Find where the given text appears and provide that cell's center as [X, Y] coordinate. 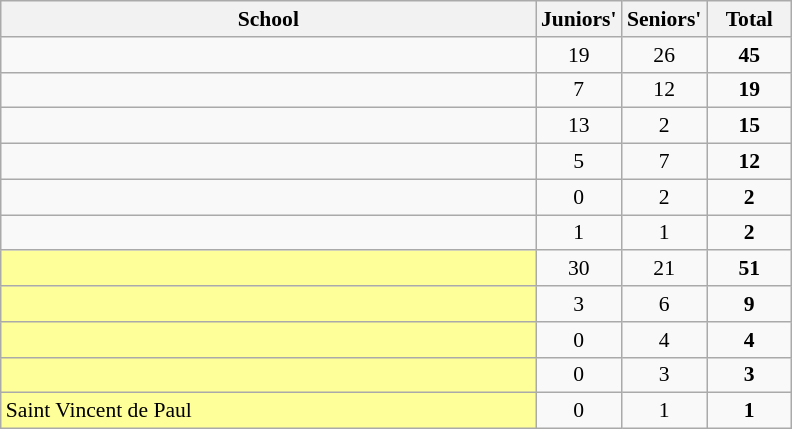
5 [579, 162]
45 [750, 55]
6 [664, 304]
21 [664, 269]
9 [750, 304]
School [268, 19]
30 [579, 269]
15 [750, 126]
13 [579, 126]
26 [664, 55]
Juniors' [579, 19]
Total [750, 19]
51 [750, 269]
Saint Vincent de Paul [268, 411]
Seniors' [664, 19]
